Find where the given text appears and provide that cell's center as (X, Y) coordinate. 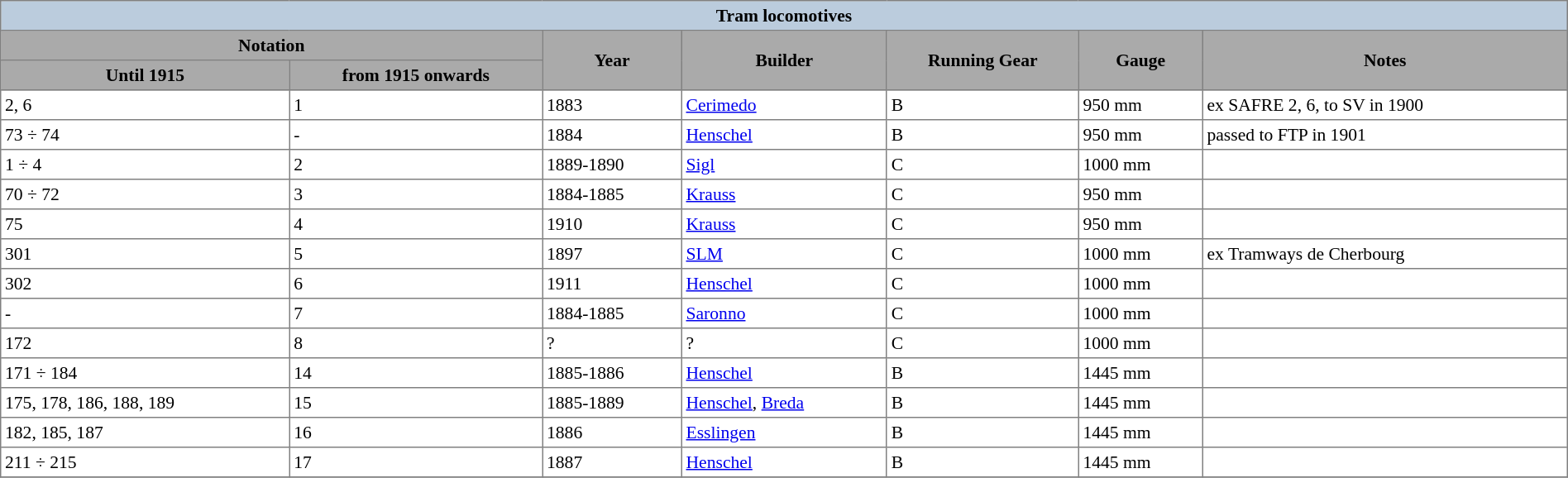
17 (416, 462)
Esslingen (784, 433)
7 (416, 313)
Sigl (784, 165)
Notes (1384, 60)
1885-1886 (612, 373)
Gauge (1140, 60)
301 (146, 254)
from 1915 onwards (416, 75)
14 (416, 373)
171 ÷ 184 (146, 373)
1884 (612, 135)
175, 178, 186, 188, 189 (146, 403)
1887 (612, 462)
172 (146, 343)
302 (146, 284)
16 (416, 433)
Notation (271, 45)
73 ÷ 74 (146, 135)
Running Gear (982, 60)
passed to FTP in 1901 (1384, 135)
ex SAFRE 2, 6, to SV in 1900 (1384, 105)
70 ÷ 72 (146, 194)
1911 (612, 284)
75 (146, 224)
Builder (784, 60)
Henschel, Breda (784, 403)
15 (416, 403)
2, 6 (146, 105)
Saronno (784, 313)
4 (416, 224)
SLM (784, 254)
1889-1890 (612, 165)
1910 (612, 224)
Cerimedo (784, 105)
Tram locomotives (784, 16)
182, 185, 187 (146, 433)
1 ÷ 4 (146, 165)
1885-1889 (612, 403)
1883 (612, 105)
8 (416, 343)
1886 (612, 433)
5 (416, 254)
2 (416, 165)
6 (416, 284)
Until 1915 (146, 75)
3 (416, 194)
211 ÷ 215 (146, 462)
1 (416, 105)
ex Tramways de Cherbourg (1384, 254)
Year (612, 60)
1897 (612, 254)
